Return the [x, y] coordinate for the center point of the cell that contains the specified text.  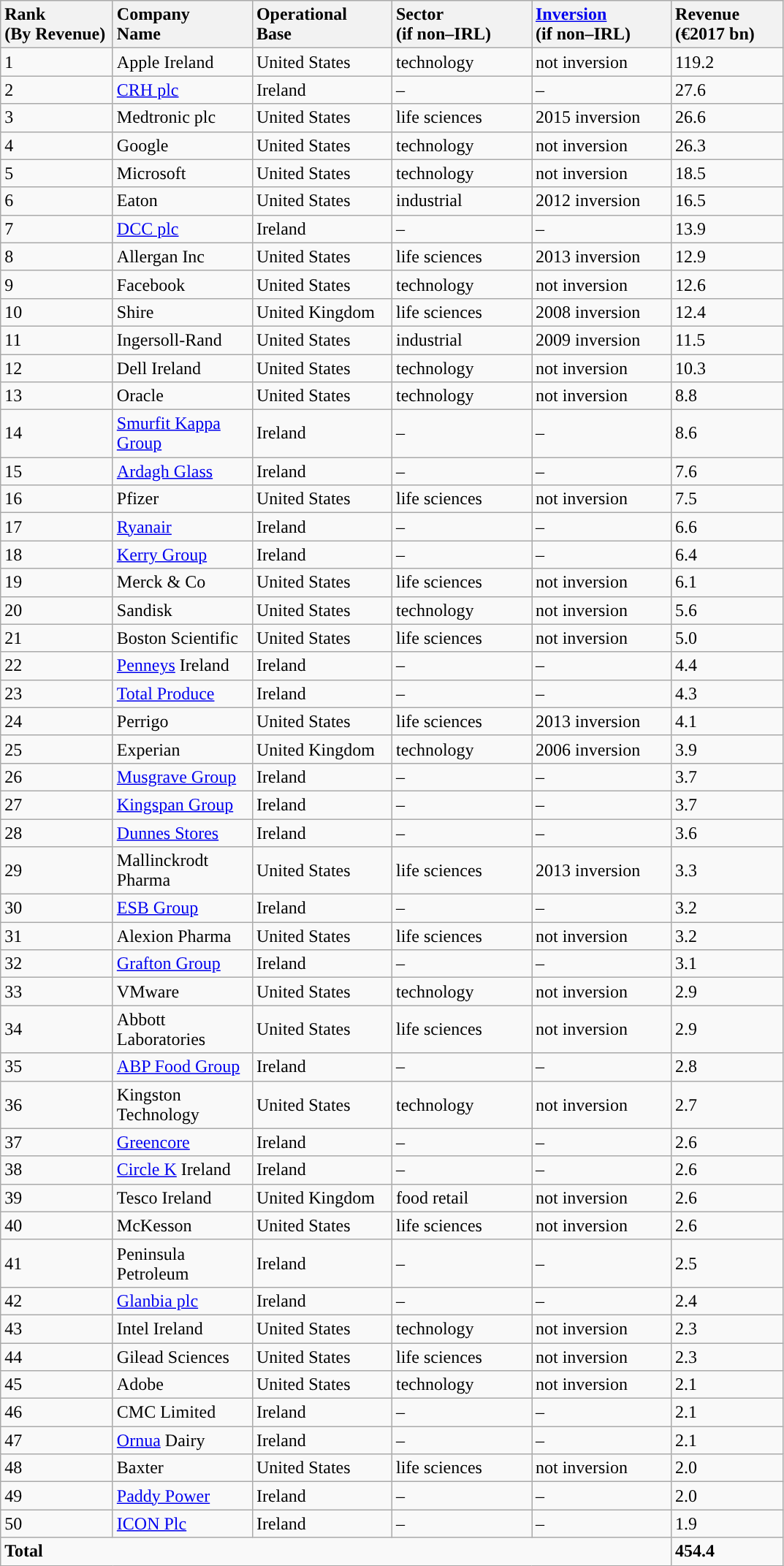
VMware [183, 992]
3 [57, 118]
3.1 [728, 964]
Kingspan Group [183, 805]
Paddy Power [183, 1496]
37 [57, 1142]
27 [57, 805]
Revenue(€2017 bn) [728, 25]
2015 inversion [602, 118]
Google [183, 145]
12 [57, 368]
Merck & Co [183, 582]
Greencore [183, 1142]
46 [57, 1413]
6.4 [728, 555]
454.4 [728, 1551]
Boston Scientific [183, 638]
25 [57, 749]
3.3 [728, 871]
10.3 [728, 368]
1 [57, 62]
23 [57, 693]
ICON Plc [183, 1524]
2008 inversion [602, 312]
Dunnes Stores [183, 832]
28 [57, 832]
26 [57, 777]
McKesson [183, 1225]
22 [57, 666]
Intel Ireland [183, 1329]
45 [57, 1385]
8.8 [728, 396]
32 [57, 964]
Dell Ireland [183, 368]
12.9 [728, 256]
4.4 [728, 666]
DCC plc [183, 229]
43 [57, 1329]
47 [57, 1440]
7 [57, 229]
40 [57, 1225]
7.6 [728, 471]
5 [57, 173]
Musgrave Group [183, 777]
12.4 [728, 312]
42 [57, 1301]
6 [57, 201]
Pfizer [183, 499]
Ardagh Glass [183, 471]
Penneys Ireland [183, 666]
3.6 [728, 832]
Oracle [183, 396]
14 [57, 434]
26.3 [728, 145]
Rank(By Revenue) [57, 25]
Sector(if non–IRL) [462, 25]
OperationalBase [321, 25]
2009 inversion [602, 340]
Ingersoll-Rand [183, 340]
Mallinckrodt Pharma [183, 871]
CompanyName [183, 25]
15 [57, 471]
Kingston Technology [183, 1105]
24 [57, 721]
19 [57, 582]
Microsoft [183, 173]
Tesco Ireland [183, 1198]
Total Produce [183, 693]
5.6 [728, 610]
50 [57, 1524]
2006 inversion [602, 749]
Total [336, 1551]
18 [57, 555]
Ryanair [183, 527]
5.0 [728, 638]
49 [57, 1496]
Facebook [183, 284]
39 [57, 1198]
1.9 [728, 1524]
2012 inversion [602, 201]
30 [57, 908]
Medtronic plc [183, 118]
CRH plc [183, 90]
6.1 [728, 582]
27.6 [728, 90]
2.7 [728, 1105]
Alexion Pharma [183, 936]
9 [57, 284]
21 [57, 638]
16.5 [728, 201]
4 [57, 145]
Sandisk [183, 610]
35 [57, 1067]
Circle K Ireland [183, 1170]
34 [57, 1029]
Peninsula Petroleum [183, 1263]
Gilead Sciences [183, 1357]
11.5 [728, 340]
CMC Limited [183, 1413]
ABP Food Group [183, 1067]
Inversion (if non–IRL) [602, 25]
2.5 [728, 1263]
7.5 [728, 499]
13 [57, 396]
12.6 [728, 284]
48 [57, 1468]
8.6 [728, 434]
Perrigo [183, 721]
Abbott Laboratories [183, 1029]
4.3 [728, 693]
13.9 [728, 229]
18.5 [728, 173]
2 [57, 90]
33 [57, 992]
119.2 [728, 62]
8 [57, 256]
41 [57, 1263]
Glanbia plc [183, 1301]
4.1 [728, 721]
Kerry Group [183, 555]
16 [57, 499]
29 [57, 871]
Baxter [183, 1468]
2.8 [728, 1067]
6.6 [728, 527]
Ornua Dairy [183, 1440]
10 [57, 312]
ESB Group [183, 908]
food retail [462, 1198]
Eaton [183, 201]
11 [57, 340]
3.9 [728, 749]
Grafton Group [183, 964]
26.6 [728, 118]
2.4 [728, 1301]
36 [57, 1105]
31 [57, 936]
Experian [183, 749]
17 [57, 527]
Shire [183, 312]
Adobe [183, 1385]
44 [57, 1357]
Smurfit Kappa Group [183, 434]
Apple Ireland [183, 62]
38 [57, 1170]
Allergan Inc [183, 256]
20 [57, 610]
